Return [X, Y] of the center of cell containing provided text 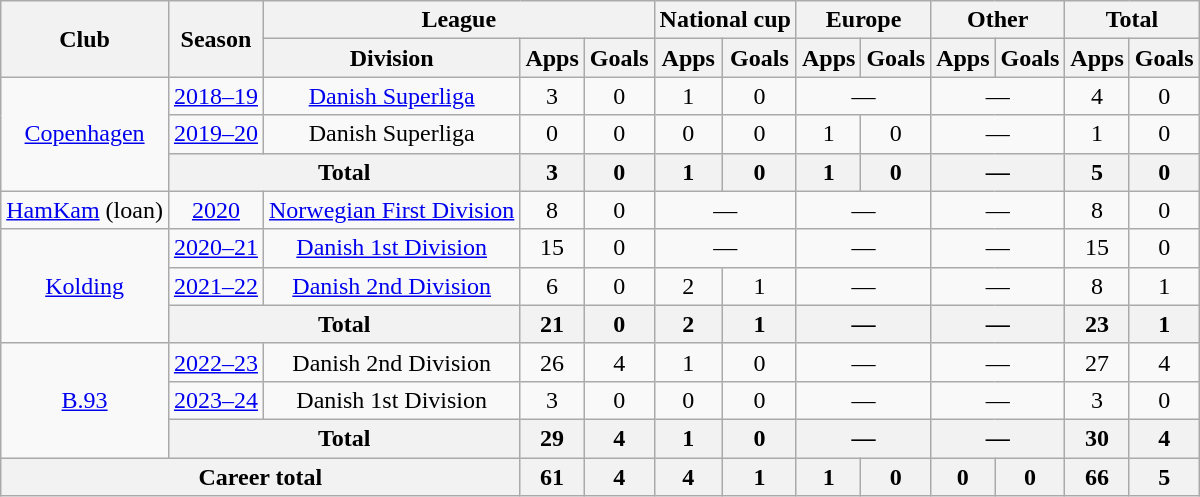
Division [391, 58]
National cup [725, 20]
30 [1097, 438]
2018–19 [216, 96]
2021–22 [216, 286]
6 [552, 286]
Season [216, 39]
2020 [216, 210]
27 [1097, 362]
2022–23 [216, 362]
HamKam (loan) [85, 210]
29 [552, 438]
B.93 [85, 400]
Europe [863, 20]
61 [552, 477]
Kolding [85, 286]
Club [85, 39]
Norwegian First Division [391, 210]
66 [1097, 477]
League [458, 20]
Other [998, 20]
26 [552, 362]
2019–20 [216, 134]
Career total [260, 477]
2020–21 [216, 248]
2023–24 [216, 400]
Copenhagen [85, 134]
21 [552, 324]
23 [1097, 324]
